Find where the given text appears and provide that cell's center as (x, y) coordinate. 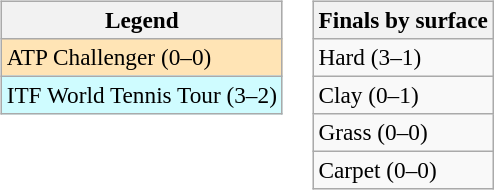
ATP Challenger (0–0) (142, 57)
Legend (142, 20)
Clay (0–1) (403, 95)
Hard (3–1) (403, 57)
Carpet (0–0) (403, 171)
Grass (0–0) (403, 133)
ITF World Tennis Tour (3–2) (142, 95)
Finals by surface (403, 20)
